Extract the [X, Y] coordinate from the center of the cell holding the provided text.  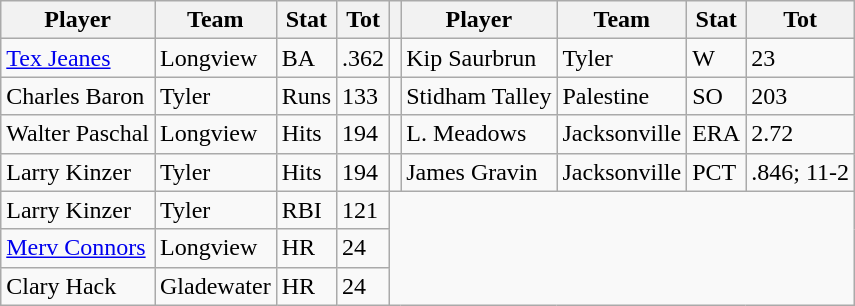
L. Meadows [479, 134]
Walter Paschal [78, 134]
Stidham Talley [479, 96]
Kip Saurbrun [479, 58]
.362 [364, 58]
RBI [306, 210]
SO [716, 96]
133 [364, 96]
2.72 [800, 134]
23 [800, 58]
James Gravin [479, 172]
PCT [716, 172]
Gladewater [215, 286]
121 [364, 210]
ERA [716, 134]
.846; 11-2 [800, 172]
Tex Jeanes [78, 58]
BA [306, 58]
Palestine [622, 96]
Runs [306, 96]
W [716, 58]
Clary Hack [78, 286]
Merv Connors [78, 248]
Charles Baron [78, 96]
203 [800, 96]
